Return [X, Y] of the center of cell containing provided text 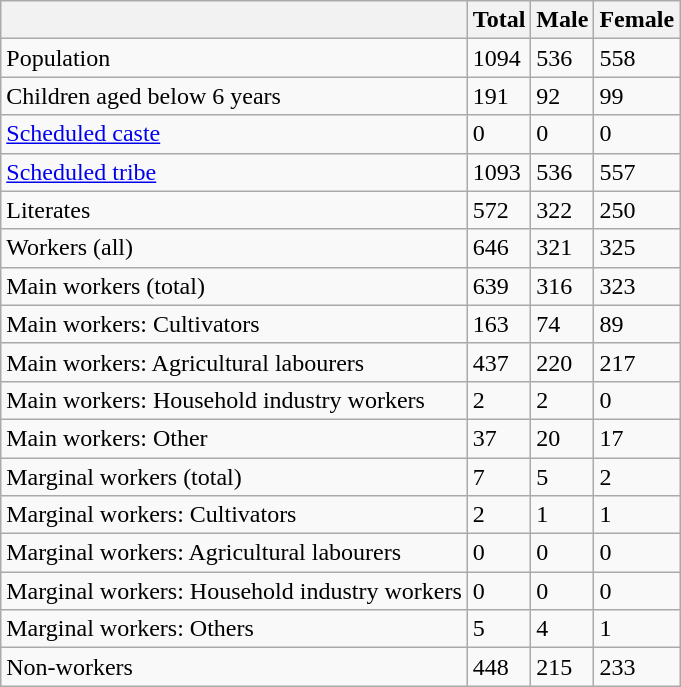
191 [499, 96]
Literates [234, 210]
4 [562, 629]
Main workers: Other [234, 438]
20 [562, 438]
74 [562, 324]
316 [562, 286]
322 [562, 210]
Marginal workers: Agricultural labourers [234, 553]
Total [499, 20]
Main workers: Cultivators [234, 324]
233 [637, 667]
437 [499, 362]
Male [562, 20]
325 [637, 248]
Main workers: Agricultural labourers [234, 362]
217 [637, 362]
Female [637, 20]
Marginal workers: Cultivators [234, 515]
7 [499, 477]
Population [234, 58]
17 [637, 438]
215 [562, 667]
1093 [499, 172]
Children aged below 6 years [234, 96]
Main workers (total) [234, 286]
89 [637, 324]
99 [637, 96]
Non-workers [234, 667]
Marginal workers (total) [234, 477]
250 [637, 210]
639 [499, 286]
1094 [499, 58]
37 [499, 438]
Marginal workers: Household industry workers [234, 591]
220 [562, 362]
Scheduled caste [234, 134]
Marginal workers: Others [234, 629]
323 [637, 286]
Workers (all) [234, 248]
448 [499, 667]
Main workers: Household industry workers [234, 400]
163 [499, 324]
Scheduled tribe [234, 172]
92 [562, 96]
558 [637, 58]
572 [499, 210]
321 [562, 248]
557 [637, 172]
646 [499, 248]
